Search for the cell housing the specified text and yield its [x, y] center coordinate. 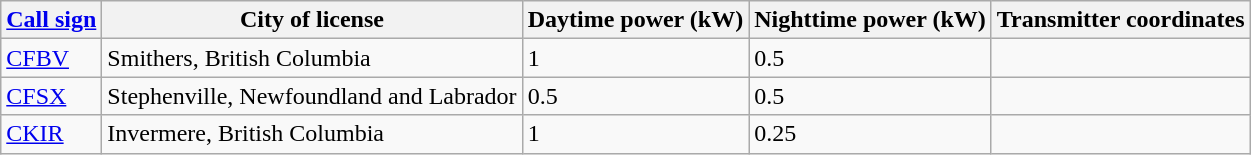
Invermere, British Columbia [312, 134]
Smithers, British Columbia [312, 58]
CFBV [52, 58]
Stephenville, Newfoundland and Labrador [312, 96]
Nighttime power (kW) [870, 20]
CKIR [52, 134]
City of license [312, 20]
CFSX [52, 96]
Call sign [52, 20]
Daytime power (kW) [636, 20]
0.25 [870, 134]
Transmitter coordinates [1120, 20]
